Return the (x, y) coordinate for the center point of the cell that contains the specified text.  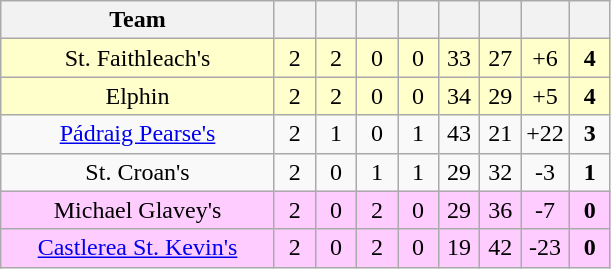
St. Faithleach's (138, 58)
-7 (546, 210)
32 (500, 172)
42 (500, 248)
34 (460, 96)
21 (500, 134)
+6 (546, 58)
33 (460, 58)
43 (460, 134)
3 (590, 134)
+5 (546, 96)
Team (138, 20)
Castlerea St. Kevin's (138, 248)
19 (460, 248)
-3 (546, 172)
Elphin (138, 96)
27 (500, 58)
Pádraig Pearse's (138, 134)
+22 (546, 134)
-23 (546, 248)
St. Croan's (138, 172)
Michael Glavey's (138, 210)
36 (500, 210)
